Provide the (x, y) coordinate of the cell's center where the given text is located.  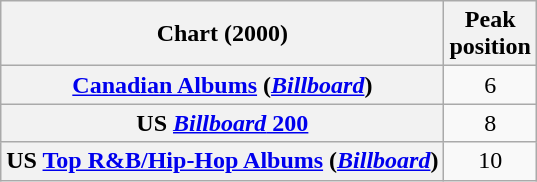
Chart (2000) (222, 34)
6 (490, 85)
8 (490, 123)
10 (490, 161)
US Billboard 200 (222, 123)
Peakposition (490, 34)
Canadian Albums (Billboard) (222, 85)
US Top R&B/Hip-Hop Albums (Billboard) (222, 161)
